Determine the [x, y] coordinate at the center of the cell enclosing the given text.  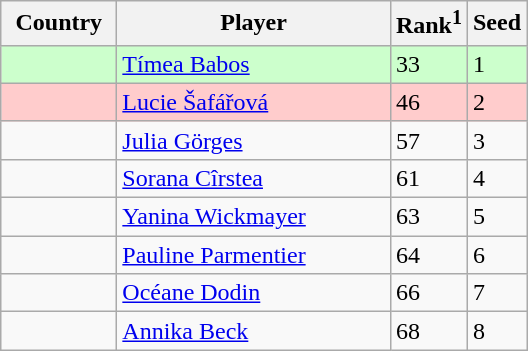
2 [496, 102]
Océane Dodin [254, 293]
63 [428, 217]
5 [496, 217]
Rank1 [428, 24]
Lucie Šafářová [254, 102]
64 [428, 255]
1 [496, 64]
Seed [496, 24]
33 [428, 64]
57 [428, 140]
68 [428, 331]
7 [496, 293]
Player [254, 24]
Tímea Babos [254, 64]
8 [496, 331]
Yanina Wickmayer [254, 217]
Sorana Cîrstea [254, 178]
Pauline Parmentier [254, 255]
61 [428, 178]
6 [496, 255]
Annika Beck [254, 331]
4 [496, 178]
Julia Görges [254, 140]
66 [428, 293]
3 [496, 140]
Country [59, 24]
46 [428, 102]
